Detect which cell encompasses the target text, then output its [X, Y] center coordinate. 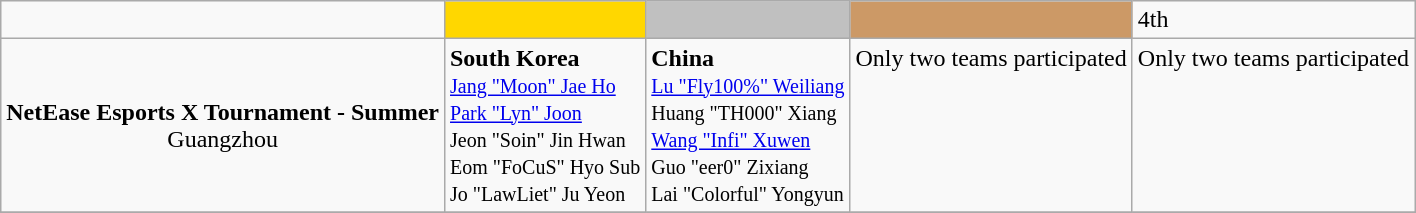
China Lu "Fly100%" Weiliang Huang "TH000" Xiang Wang "Infi" Xuwen Guo "eer0" Zixiang Lai "Colorful" Yongyun [748, 126]
NetEase Esports X Tournament - Summer Guangzhou [223, 126]
4th [1273, 20]
South Korea Jang "Moon" Jae Ho Park "Lyn" Joon Jeon "Soin" Jin Hwan Eom "FoCuS" Hyo Sub Jo "LawLiet" Ju Yeon [544, 126]
